Locate the cell with the specified text and output its (x, y) center coordinate. 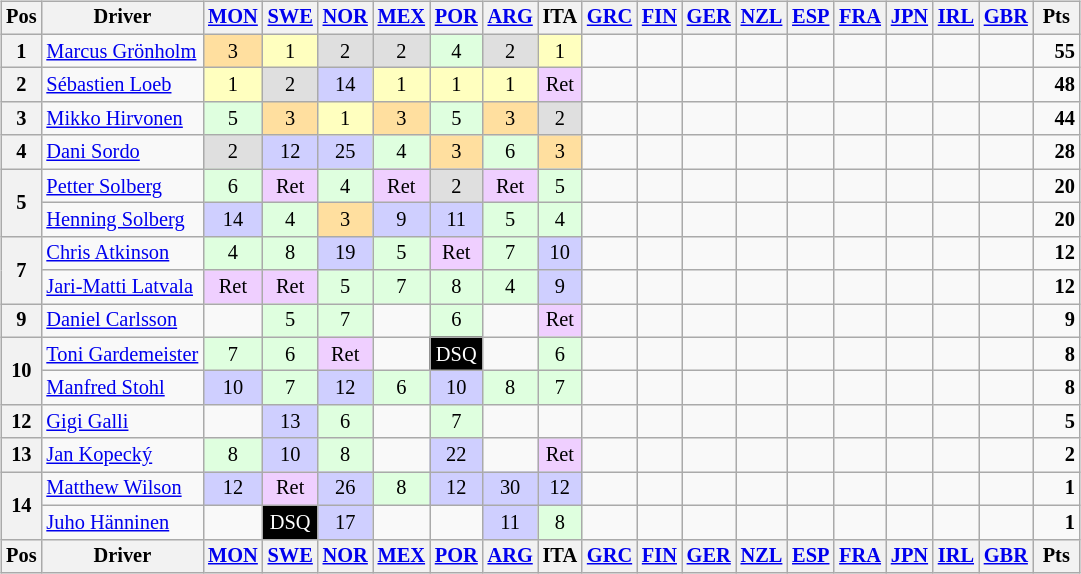
Daniel Carlsson (122, 321)
Gigi Galli (122, 422)
19 (346, 253)
Juho Hänninen (122, 522)
Chris Atkinson (122, 253)
Sébastien Loeb (122, 85)
28 (1056, 152)
Manfred Stohl (122, 388)
Jan Kopecký (122, 455)
Petter Solberg (122, 186)
25 (346, 152)
Marcus Grönholm (122, 51)
Mikko Hirvonen (122, 119)
Dani Sordo (122, 152)
30 (510, 489)
55 (1056, 51)
26 (346, 489)
Matthew Wilson (122, 489)
17 (346, 522)
Toni Gardemeister (122, 354)
Jari-Matti Latvala (122, 287)
22 (456, 455)
48 (1056, 85)
Henning Solberg (122, 220)
44 (1056, 119)
